Pinpoint the cell where the given text exists, returning its (x, y) midpoint coordinate. 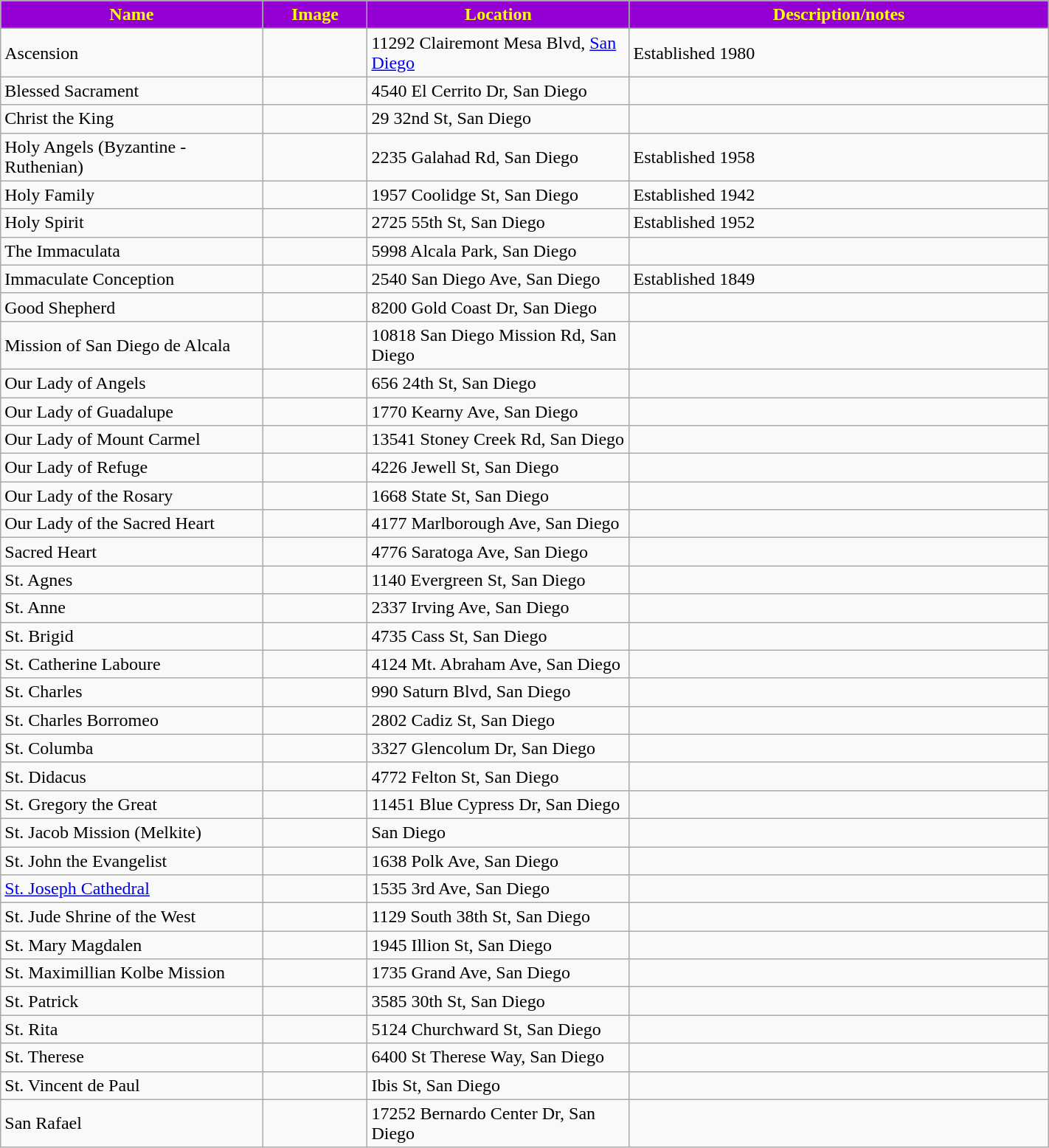
1140 Evergreen St, San Diego (499, 580)
St. Brigid (131, 636)
Our Lady of Refuge (131, 468)
2802 Cadiz St, San Diego (499, 720)
1957 Coolidge St, San Diego (499, 195)
4177 Marlborough Ave, San Diego (499, 524)
The Immaculata (131, 251)
Good Shepherd (131, 307)
4226 Jewell St, San Diego (499, 468)
St. Patrick (131, 1001)
1735 Grand Ave, San Diego (499, 973)
2337 Irving Ave, San Diego (499, 608)
1129 South 38th St, San Diego (499, 917)
2725 55th St, San Diego (499, 223)
Our Lady of Guadalupe (131, 411)
2540 San Diego Ave, San Diego (499, 279)
4772 Felton St, San Diego (499, 776)
Mission of San Diego de Alcala (131, 345)
1770 Kearny Ave, San Diego (499, 411)
St. Mary Magdalen (131, 945)
3327 Glencolum Dr, San Diego (499, 748)
St. Jude Shrine of the West (131, 917)
Our Lady of Angels (131, 383)
St. Rita (131, 1029)
2235 Galahad Rd, San Diego (499, 156)
St. Anne (131, 608)
Sacred Heart (131, 552)
4124 Mt. Abraham Ave, San Diego (499, 664)
1535 3rd Ave, San Diego (499, 889)
Established 1849 (839, 279)
Established 1980 (839, 53)
656 24th St, San Diego (499, 383)
Established 1958 (839, 156)
St. Therese (131, 1057)
St. Gregory the Great (131, 804)
11451 Blue Cypress Dr, San Diego (499, 804)
San Diego (499, 832)
6400 St Therese Way, San Diego (499, 1057)
Ascension (131, 53)
4735 Cass St, San Diego (499, 636)
13541 Stoney Creek Rd, San Diego (499, 440)
Christ the King (131, 119)
4540 El Cerrito Dr, San Diego (499, 91)
10818 San Diego Mission Rd, San Diego (499, 345)
17252 Bernardo Center Dr, San Diego (499, 1123)
29 32nd St, San Diego (499, 119)
St. Catherine Laboure (131, 664)
St. John the Evangelist (131, 861)
Blessed Sacrament (131, 91)
Description/notes (839, 15)
5124 Churchward St, San Diego (499, 1029)
Ibis St, San Diego (499, 1085)
Name (131, 15)
Image (315, 15)
5998 Alcala Park, San Diego (499, 251)
St. Vincent de Paul (131, 1085)
St. Charles (131, 692)
Our Lady of the Sacred Heart (131, 524)
Holy Spirit (131, 223)
St. Jacob Mission (Melkite) (131, 832)
4776 Saratoga Ave, San Diego (499, 552)
St. Joseph Cathedral (131, 889)
Our Lady of Mount Carmel (131, 440)
San Rafael (131, 1123)
Holy Angels (Byzantine - Ruthenian) (131, 156)
1668 State St, San Diego (499, 496)
St. Maximillian Kolbe Mission (131, 973)
Immaculate Conception (131, 279)
1638 Polk Ave, San Diego (499, 861)
1945 Illion St, San Diego (499, 945)
3585 30th St, San Diego (499, 1001)
St. Charles Borromeo (131, 720)
11292 Clairemont Mesa Blvd, San Diego (499, 53)
990 Saturn Blvd, San Diego (499, 692)
8200 Gold Coast Dr, San Diego (499, 307)
St. Columba (131, 748)
St. Didacus (131, 776)
St. Agnes (131, 580)
Established 1952 (839, 223)
Holy Family (131, 195)
Our Lady of the Rosary (131, 496)
Location (499, 15)
Established 1942 (839, 195)
